Output the (x, y) coordinate of the center of the cell containing the given text.  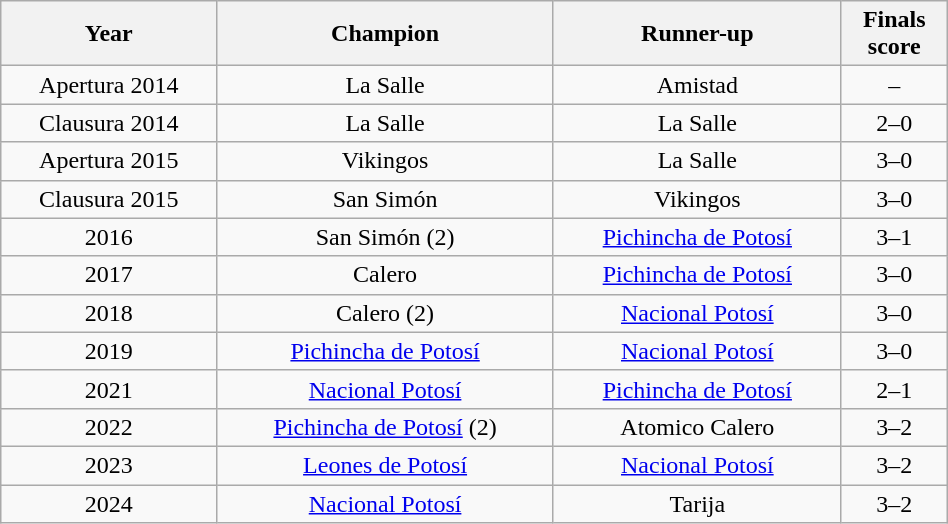
2023 (109, 465)
2017 (109, 275)
Atomico Calero (697, 427)
Calero (2) (386, 313)
2–0 (894, 123)
Leones de Potosí (386, 465)
Pichincha de Potosí (2) (386, 427)
Apertura 2014 (109, 85)
Calero (386, 275)
2022 (109, 427)
2–1 (894, 389)
San Simón (2) (386, 237)
2016 (109, 237)
Amistad (697, 85)
Apertura 2015 (109, 161)
2019 (109, 351)
– (894, 85)
Champion (386, 34)
Year (109, 34)
3–1 (894, 237)
San Simón (386, 199)
2018 (109, 313)
Clausura 2014 (109, 123)
2024 (109, 503)
Runner-up (697, 34)
2021 (109, 389)
Finalsscore (894, 34)
Tarija (697, 503)
Clausura 2015 (109, 199)
